Return [x, y] of the center of cell containing provided text 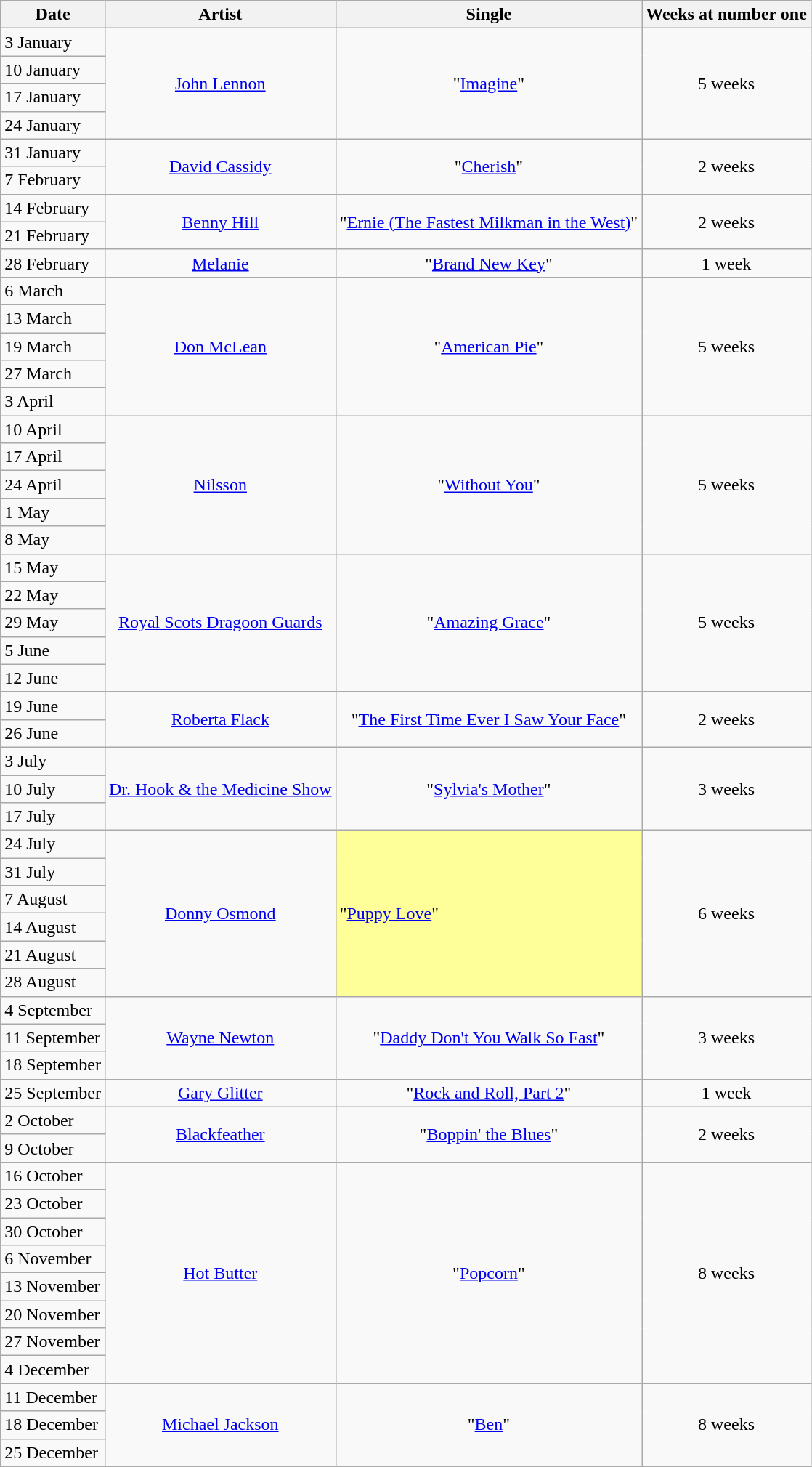
"Sylvia's Mother" [489, 788]
Benny Hill [220, 222]
Single [489, 15]
"Without You" [489, 485]
4 September [53, 1010]
"Popcorn" [489, 1272]
4 December [53, 1370]
17 April [53, 457]
19 March [53, 347]
3 January [53, 42]
31 July [53, 872]
3 July [53, 761]
10 January [53, 70]
John Lennon [220, 84]
"Amazing Grace" [489, 623]
7 August [53, 900]
23 October [53, 1203]
13 March [53, 318]
29 May [53, 623]
17 July [53, 817]
21 February [53, 235]
10 April [53, 429]
5 June [53, 650]
14 August [53, 927]
24 July [53, 844]
Donny Osmond [220, 913]
"Daddy Don't You Walk So Fast" [489, 1038]
19 June [53, 706]
15 May [53, 567]
"Puppy Love" [489, 913]
6 March [53, 291]
27 November [53, 1342]
"The First Time Ever I Saw Your Face" [489, 719]
6 November [53, 1259]
13 November [53, 1287]
"Ernie (The Fastest Milkman in the West)" [489, 222]
"Imagine" [489, 84]
21 August [53, 955]
24 January [53, 125]
"American Pie" [489, 346]
31 January [53, 153]
18 December [53, 1425]
11 December [53, 1397]
18 September [53, 1065]
"Ben" [489, 1425]
25 December [53, 1452]
Gary Glitter [220, 1093]
22 May [53, 595]
30 October [53, 1232]
"Brand New Key" [489, 263]
Artist [220, 15]
2 October [53, 1120]
Dr. Hook & the Medicine Show [220, 788]
"Cherish" [489, 166]
3 April [53, 402]
Roberta Flack [220, 719]
Michael Jackson [220, 1425]
Date [53, 15]
9 October [53, 1148]
Melanie [220, 263]
28 February [53, 263]
Don McLean [220, 346]
"Rock and Roll, Part 2" [489, 1093]
Nilsson [220, 485]
12 June [53, 678]
Wayne Newton [220, 1038]
14 February [53, 208]
17 January [53, 97]
8 May [53, 540]
24 April [53, 485]
Royal Scots Dragoon Guards [220, 623]
25 September [53, 1093]
28 August [53, 982]
6 weeks [726, 913]
20 November [53, 1314]
10 July [53, 788]
7 February [53, 180]
Weeks at number one [726, 15]
27 March [53, 374]
Blackfeather [220, 1134]
16 October [53, 1176]
Hot Butter [220, 1272]
1 May [53, 512]
David Cassidy [220, 166]
"Boppin' the Blues" [489, 1134]
26 June [53, 733]
11 September [53, 1038]
